Detect which cell encompasses the target text, then output its [X, Y] center coordinate. 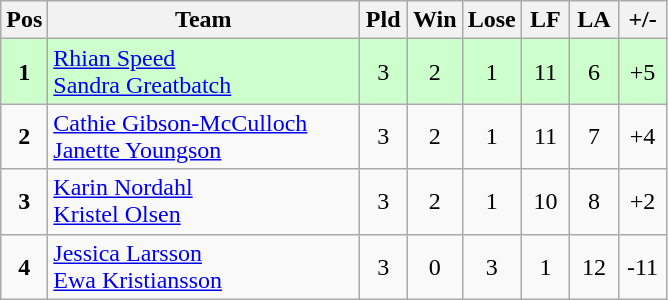
Lose [492, 20]
Pos [24, 20]
Pld [384, 20]
6 [594, 72]
4 [24, 266]
Team [204, 20]
0 [434, 266]
Cathie Gibson-McCulloch Janette Youngson [204, 136]
Jessica Larsson Ewa Kristiansson [204, 266]
-11 [642, 266]
Rhian Speed Sandra Greatbatch [204, 72]
Karin Nordahl Kristel Olsen [204, 202]
+/- [642, 20]
+2 [642, 202]
12 [594, 266]
8 [594, 202]
7 [594, 136]
LF [546, 20]
Win [434, 20]
+5 [642, 72]
+4 [642, 136]
10 [546, 202]
LA [594, 20]
